Detect which cell encompasses the target text, then output its [X, Y] center coordinate. 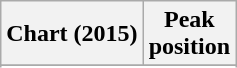
Peakposition [189, 34]
Chart (2015) [72, 34]
